Locate the cell with the specified text and output its [x, y] center coordinate. 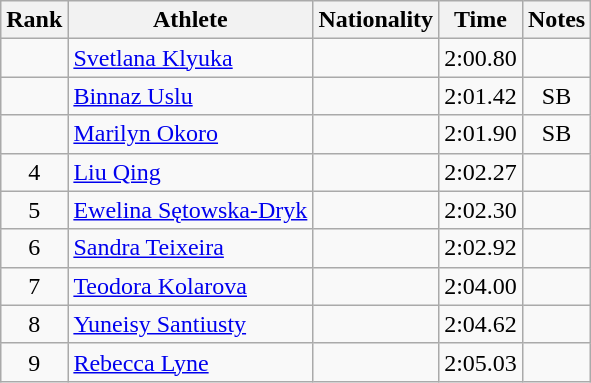
4 [34, 172]
9 [34, 362]
Ewelina Sętowska-Dryk [190, 210]
2:00.80 [481, 58]
Binnaz Uslu [190, 96]
2:05.03 [481, 362]
Rebecca Lyne [190, 362]
8 [34, 324]
5 [34, 210]
Athlete [190, 20]
Sandra Teixeira [190, 248]
Marilyn Okoro [190, 134]
2:01.90 [481, 134]
2:04.62 [481, 324]
Teodora Kolarova [190, 286]
2:01.42 [481, 96]
2:04.00 [481, 286]
Rank [34, 20]
Time [481, 20]
Liu Qing [190, 172]
Nationality [376, 20]
Yuneisy Santiusty [190, 324]
Notes [556, 20]
2:02.30 [481, 210]
6 [34, 248]
2:02.27 [481, 172]
2:02.92 [481, 248]
Svetlana Klyuka [190, 58]
7 [34, 286]
